Find where the given text appears and provide that cell's center as [X, Y] coordinate. 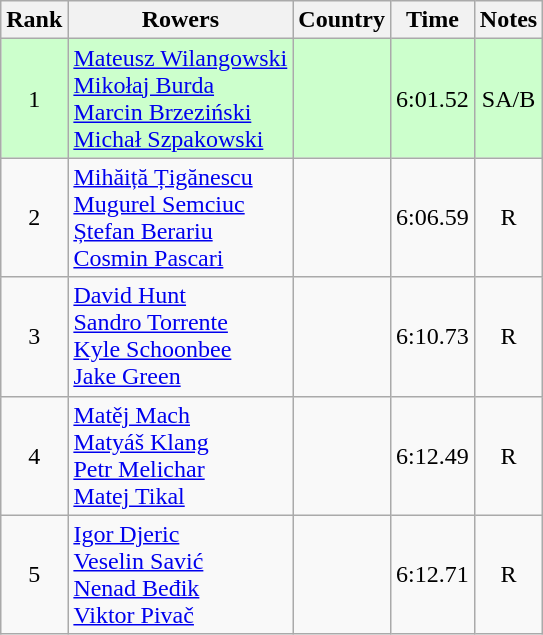
Mihăiță ȚigănescuMugurel SemciucȘtefan BerariuCosmin Pascari [180, 218]
Rowers [180, 20]
Mateusz WilangowskiMikołaj BurdaMarcin BrzezińskiMichał Szpakowski [180, 98]
SA/B [508, 98]
6:01.52 [433, 98]
David HuntSandro TorrenteKyle SchoonbeeJake Green [180, 336]
Notes [508, 20]
1 [34, 98]
5 [34, 574]
6:12.71 [433, 574]
6:06.59 [433, 218]
4 [34, 456]
Country [342, 20]
Time [433, 20]
Rank [34, 20]
6:10.73 [433, 336]
Igor DjericVeselin SavićNenad BeđikViktor Pivač [180, 574]
Matěj MachMatyáš KlangPetr MelicharMatej Tikal [180, 456]
3 [34, 336]
6:12.49 [433, 456]
2 [34, 218]
